Output the (X, Y) coordinate of the center of the cell containing the given text.  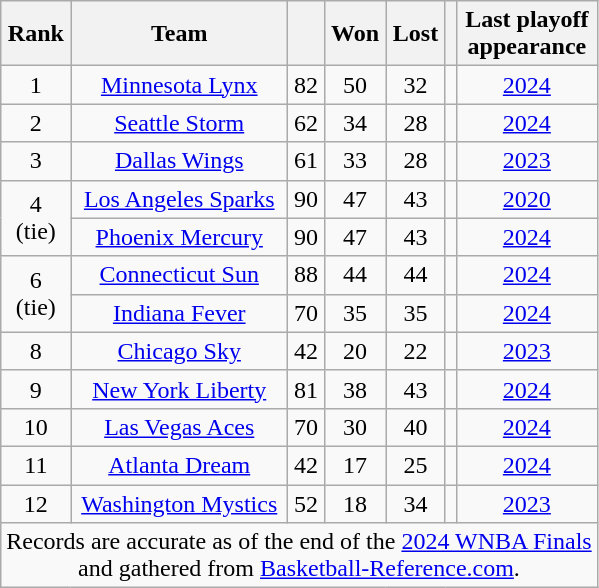
22 (416, 351)
New York Liberty (180, 389)
38 (355, 389)
52 (306, 503)
Minnesota Lynx (180, 85)
61 (306, 161)
50 (355, 85)
2 (36, 123)
Washington Mystics (180, 503)
30 (355, 427)
Connecticut Sun (180, 275)
Won (355, 34)
Seattle Storm (180, 123)
Records are accurate as of the end of the 2024 WNBA Finalsand gathered from Basketball-Reference.com. (299, 556)
3 (36, 161)
17 (355, 465)
Lost (416, 34)
40 (416, 427)
Last playoffappearance (528, 34)
18 (355, 503)
Phoenix Mercury (180, 237)
Chicago Sky (180, 351)
88 (306, 275)
25 (416, 465)
8 (36, 351)
12 (36, 503)
20 (355, 351)
2020 (528, 199)
4(tie) (36, 218)
9 (36, 389)
Las Vegas Aces (180, 427)
Atlanta Dream (180, 465)
1 (36, 85)
82 (306, 85)
Team (180, 34)
32 (416, 85)
Indiana Fever (180, 313)
Dallas Wings (180, 161)
Rank (36, 34)
10 (36, 427)
62 (306, 123)
11 (36, 465)
6(tie) (36, 294)
Los Angeles Sparks (180, 199)
33 (355, 161)
81 (306, 389)
